Determine the (x, y) coordinate at the center of the cell enclosing the given text.  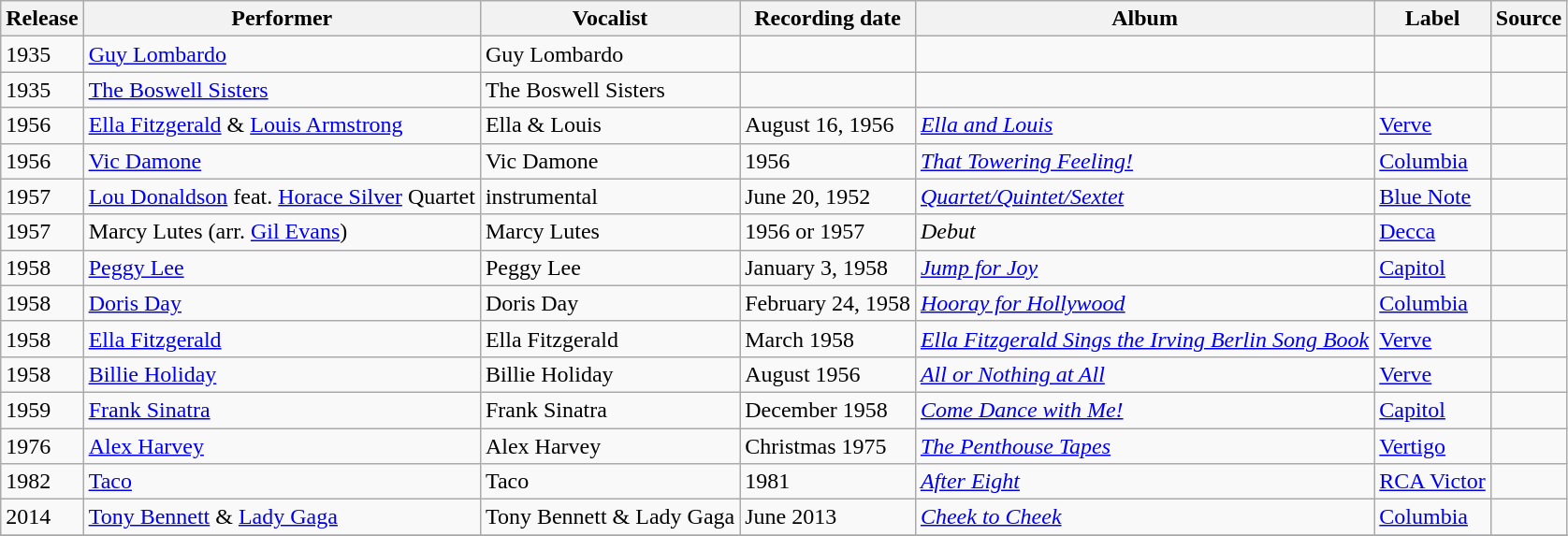
All or Nothing at All (1144, 374)
1956 or 1957 (828, 232)
Marcy Lutes (arr. Gil Evans) (282, 232)
Vertigo (1433, 446)
August 1956 (828, 374)
Hooray for Hollywood (1144, 303)
August 16, 1956 (828, 125)
June 20, 1952 (828, 196)
instrumental (610, 196)
June 2013 (828, 517)
Release (42, 19)
1982 (42, 482)
Album (1144, 19)
Ella Fitzgerald Sings the Irving Berlin Song Book (1144, 339)
Ella Fitzgerald & Louis Armstrong (282, 125)
Source (1529, 19)
After Eight (1144, 482)
Jump for Joy (1144, 268)
December 1958 (828, 410)
Decca (1433, 232)
January 3, 1958 (828, 268)
Ella & Louis (610, 125)
February 24, 1958 (828, 303)
Vocalist (610, 19)
Christmas 1975 (828, 446)
1981 (828, 482)
Cheek to Cheek (1144, 517)
Label (1433, 19)
2014 (42, 517)
Recording date (828, 19)
That Towering Feeling! (1144, 161)
Debut (1144, 232)
Blue Note (1433, 196)
1959 (42, 410)
Quartet/Quintet/Sextet (1144, 196)
Ella and Louis (1144, 125)
Lou Donaldson feat. Horace Silver Quartet (282, 196)
March 1958 (828, 339)
The Penthouse Tapes (1144, 446)
RCA Victor (1433, 482)
Performer (282, 19)
1976 (42, 446)
Marcy Lutes (610, 232)
Come Dance with Me! (1144, 410)
